For the text-containing cell, return its midpoint in [X, Y] coordinate format. 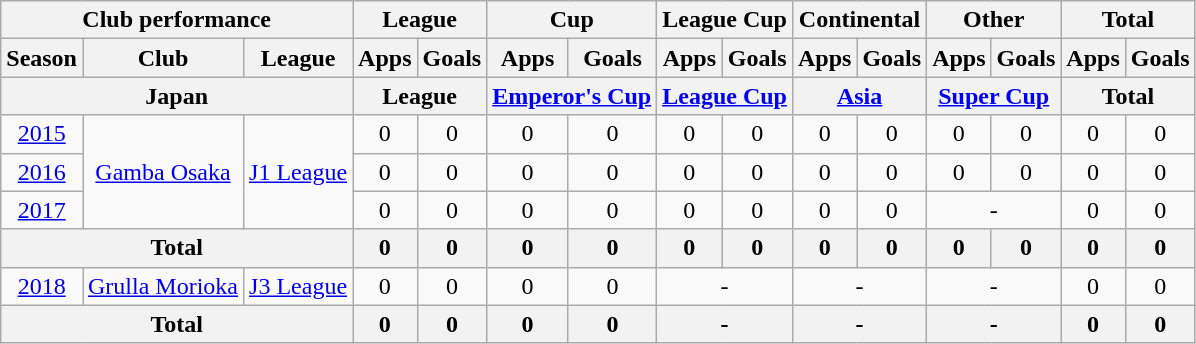
2015 [42, 134]
J3 League [298, 286]
Club [162, 58]
Emperor's Cup [572, 96]
Grulla Morioka [162, 286]
Cup [572, 20]
Japan [177, 96]
Other [994, 20]
J1 League [298, 172]
Super Cup [994, 96]
Club performance [177, 20]
Asia [859, 96]
2017 [42, 210]
2016 [42, 172]
Continental [859, 20]
Gamba Osaka [162, 172]
2018 [42, 286]
Season [42, 58]
